Search for the cell housing the specified text and yield its [x, y] center coordinate. 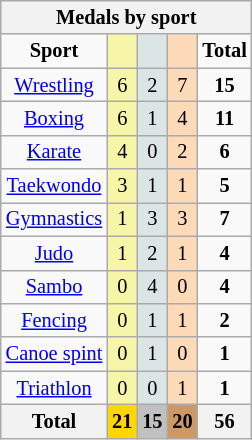
Taekwondo [54, 186]
56 [224, 421]
Wrestling [54, 85]
Medals by sport [126, 17]
Boxing [54, 118]
Sport [54, 51]
Judo [54, 253]
5 [224, 186]
20 [182, 421]
21 [122, 421]
Fencing [54, 320]
Gymnastics [54, 219]
Sambo [54, 287]
Triathlon [54, 388]
Canoe spint [54, 354]
Karate [54, 152]
11 [224, 118]
